Determine the [X, Y] coordinate at the center of the cell enclosing the given text.  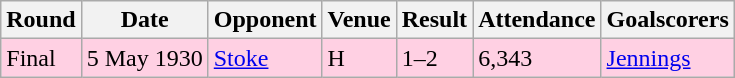
5 May 1930 [144, 58]
H [359, 58]
1–2 [434, 58]
Goalscorers [668, 20]
Attendance [537, 20]
6,343 [537, 58]
Jennings [668, 58]
Date [144, 20]
Venue [359, 20]
Result [434, 20]
Round [41, 20]
Opponent [265, 20]
Stoke [265, 58]
Final [41, 58]
